Provide the (x, y) coordinate of the cell's center where the given text is located.  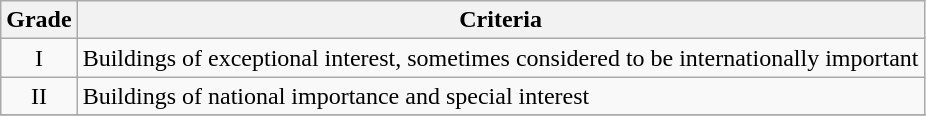
Grade (39, 20)
Buildings of exceptional interest, sometimes considered to be internationally important (500, 58)
I (39, 58)
II (39, 96)
Buildings of national importance and special interest (500, 96)
Criteria (500, 20)
